Search for the cell housing the specified text and yield its [X, Y] center coordinate. 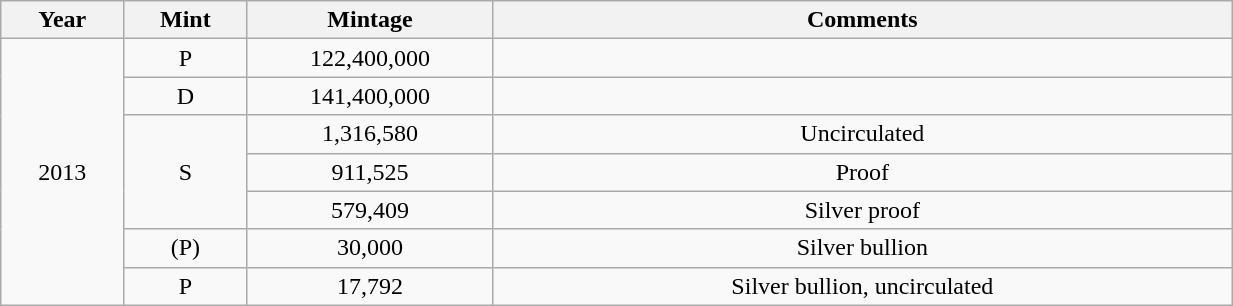
Silver bullion [862, 248]
Silver proof [862, 210]
(P) [186, 248]
141,400,000 [370, 96]
Mint [186, 20]
Uncirculated [862, 134]
30,000 [370, 248]
D [186, 96]
2013 [62, 172]
17,792 [370, 286]
Year [62, 20]
Mintage [370, 20]
Comments [862, 20]
S [186, 172]
Silver bullion, uncirculated [862, 286]
579,409 [370, 210]
Proof [862, 172]
911,525 [370, 172]
122,400,000 [370, 58]
1,316,580 [370, 134]
